Return the [x, y] coordinate for the center point of the cell that contains the specified text.  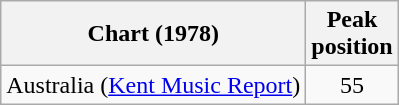
Australia (Kent Music Report) [154, 85]
Peakposition [352, 34]
55 [352, 85]
Chart (1978) [154, 34]
